Provide the (x, y) coordinate of the cell's center where the given text is located.  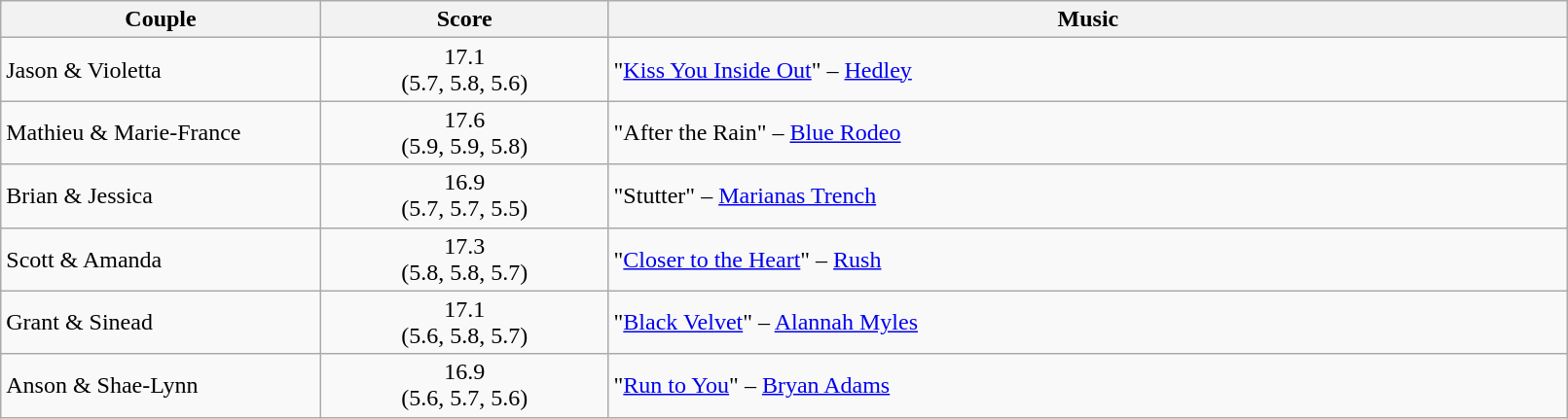
17.1 (5.6, 5.8, 5.7) (464, 323)
17.3 (5.8, 5.8, 5.7) (464, 259)
Jason & Violetta (162, 70)
Music (1088, 19)
16.9 (5.6, 5.7, 5.6) (464, 385)
Score (464, 19)
"After the Rain" – Blue Rodeo (1088, 132)
Scott & Amanda (162, 259)
"Closer to the Heart" – Rush (1088, 259)
16.9 (5.7, 5.7, 5.5) (464, 196)
"Black Velvet" – Alannah Myles (1088, 323)
Couple (162, 19)
17.1 (5.7, 5.8, 5.6) (464, 70)
"Run to You" – Bryan Adams (1088, 385)
Brian & Jessica (162, 196)
"Kiss You Inside Out" – Hedley (1088, 70)
Mathieu & Marie-France (162, 132)
17.6 (5.9, 5.9, 5.8) (464, 132)
Grant & Sinead (162, 323)
"Stutter" – Marianas Trench (1088, 196)
Anson & Shae-Lynn (162, 385)
